Search for the cell housing the specified text and yield its [X, Y] center coordinate. 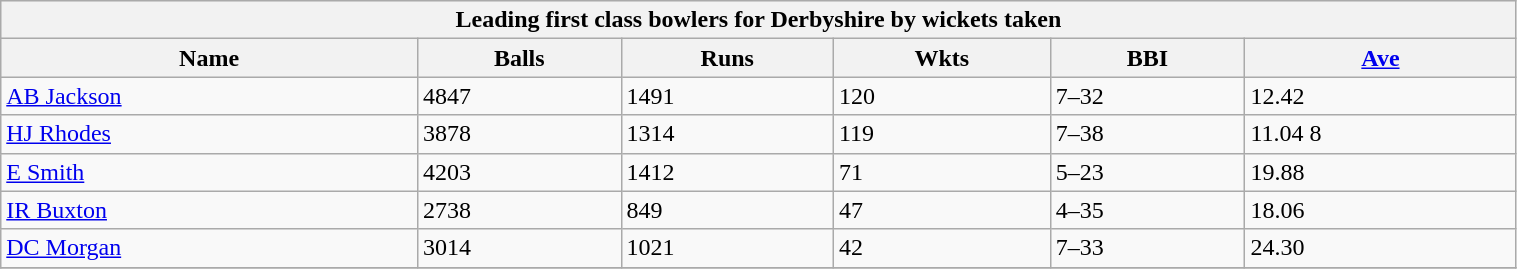
47 [942, 210]
120 [942, 96]
AB Jackson [210, 96]
42 [942, 248]
IR Buxton [210, 210]
19.88 [1380, 172]
3014 [519, 248]
E Smith [210, 172]
5–23 [1148, 172]
Name [210, 58]
849 [727, 210]
1491 [727, 96]
3878 [519, 134]
119 [942, 134]
4–35 [1148, 210]
7–38 [1148, 134]
1412 [727, 172]
DC Morgan [210, 248]
Leading first class bowlers for Derbyshire by wickets taken [758, 20]
HJ Rhodes [210, 134]
BBI [1148, 58]
1021 [727, 248]
Wkts [942, 58]
18.06 [1380, 210]
7–32 [1148, 96]
Runs [727, 58]
12.42 [1380, 96]
7–33 [1148, 248]
4847 [519, 96]
Ave [1380, 58]
2738 [519, 210]
71 [942, 172]
24.30 [1380, 248]
Balls [519, 58]
4203 [519, 172]
11.04 8 [1380, 134]
1314 [727, 134]
